For the text-containing cell, return its midpoint in (x, y) coordinate format. 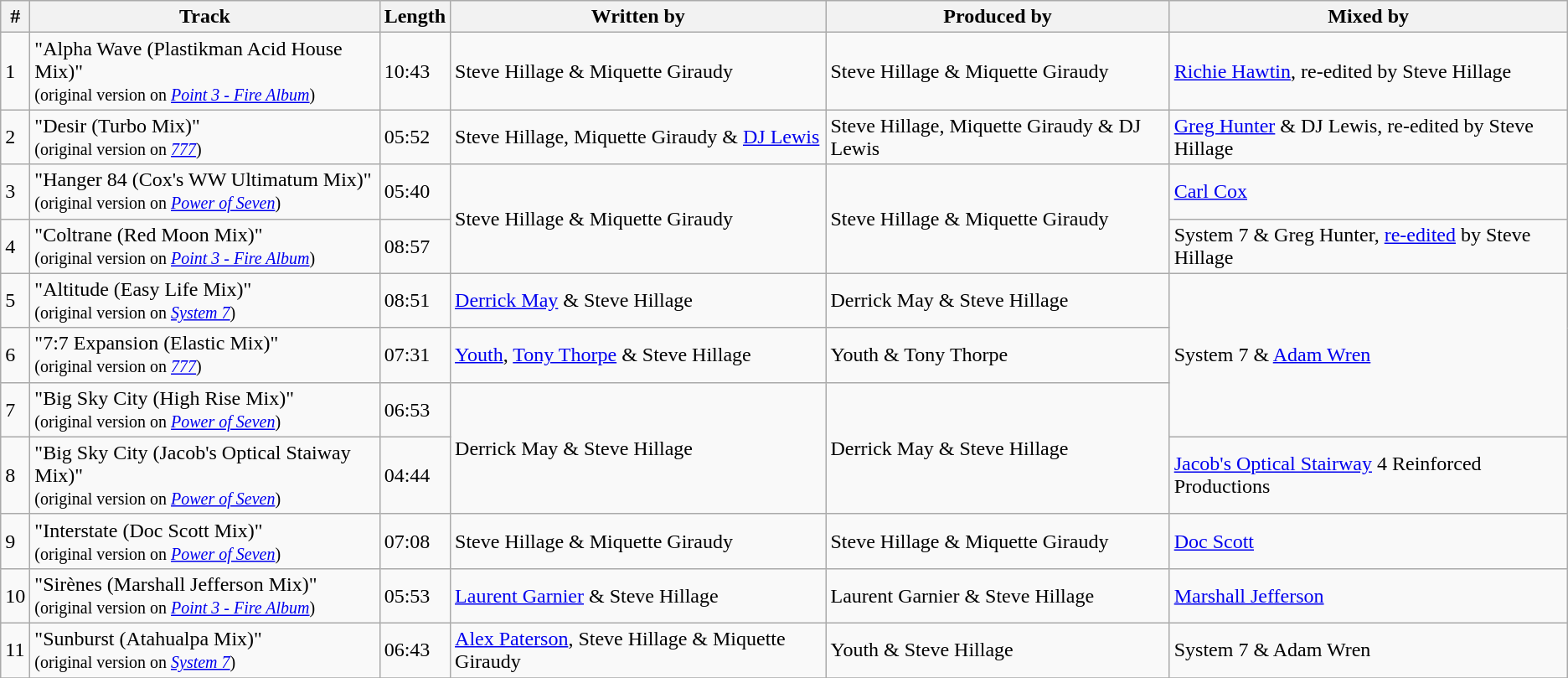
Written by (638, 17)
Youth & Tony Thorpe (998, 355)
4 (15, 246)
06:53 (415, 409)
Produced by (998, 17)
Jacob's Optical Stairway 4 Reinforced Productions (1369, 475)
Marshall Jefferson (1369, 595)
05:53 (415, 595)
Carl Cox (1369, 191)
1 (15, 71)
6 (15, 355)
08:57 (415, 246)
Doc Scott (1369, 541)
05:52 (415, 137)
2 (15, 137)
05:40 (415, 191)
10 (15, 595)
Alex Paterson, Steve Hillage & Miquette Giraudy (638, 650)
11 (15, 650)
Mixed by (1369, 17)
Youth, Tony Thorpe & Steve Hillage (638, 355)
06:43 (415, 650)
"Sunburst (Atahualpa Mix)" (original version on System 7) (204, 650)
"Interstate (Doc Scott Mix)" (original version on Power of Seven) (204, 541)
Greg Hunter & DJ Lewis, re-edited by Steve Hillage (1369, 137)
Youth & Steve Hillage (998, 650)
8 (15, 475)
Track (204, 17)
07:31 (415, 355)
"7:7 Expansion (Elastic Mix)" (original version on 777) (204, 355)
9 (15, 541)
7 (15, 409)
"Sirènes (Marshall Jefferson Mix)" (original version on Point 3 - Fire Album) (204, 595)
5 (15, 300)
System 7 & Greg Hunter, re-edited by Steve Hillage (1369, 246)
"Big Sky City (High Rise Mix)" (original version on Power of Seven) (204, 409)
# (15, 17)
"Coltrane (Red Moon Mix)" (original version on Point 3 - Fire Album) (204, 246)
10:43 (415, 71)
"Desir (Turbo Mix)" (original version on 777) (204, 137)
Length (415, 17)
"Alpha Wave (Plastikman Acid House Mix)" (original version on Point 3 - Fire Album) (204, 71)
08:51 (415, 300)
3 (15, 191)
07:08 (415, 541)
"Big Sky City (Jacob's Optical Staiway Mix)" (original version on Power of Seven) (204, 475)
04:44 (415, 475)
Richie Hawtin, re-edited by Steve Hillage (1369, 71)
"Altitude (Easy Life Mix)" (original version on System 7) (204, 300)
"Hanger 84 (Cox's WW Ultimatum Mix)" (original version on Power of Seven) (204, 191)
